Find where the given text appears and provide that cell's center as [X, Y] coordinate. 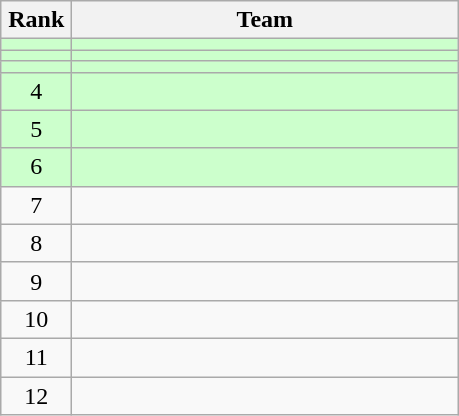
Team [265, 20]
Rank [36, 20]
7 [36, 205]
5 [36, 129]
11 [36, 357]
4 [36, 91]
10 [36, 319]
6 [36, 167]
12 [36, 395]
8 [36, 243]
9 [36, 281]
